Return (x, y) of the center of cell containing provided text 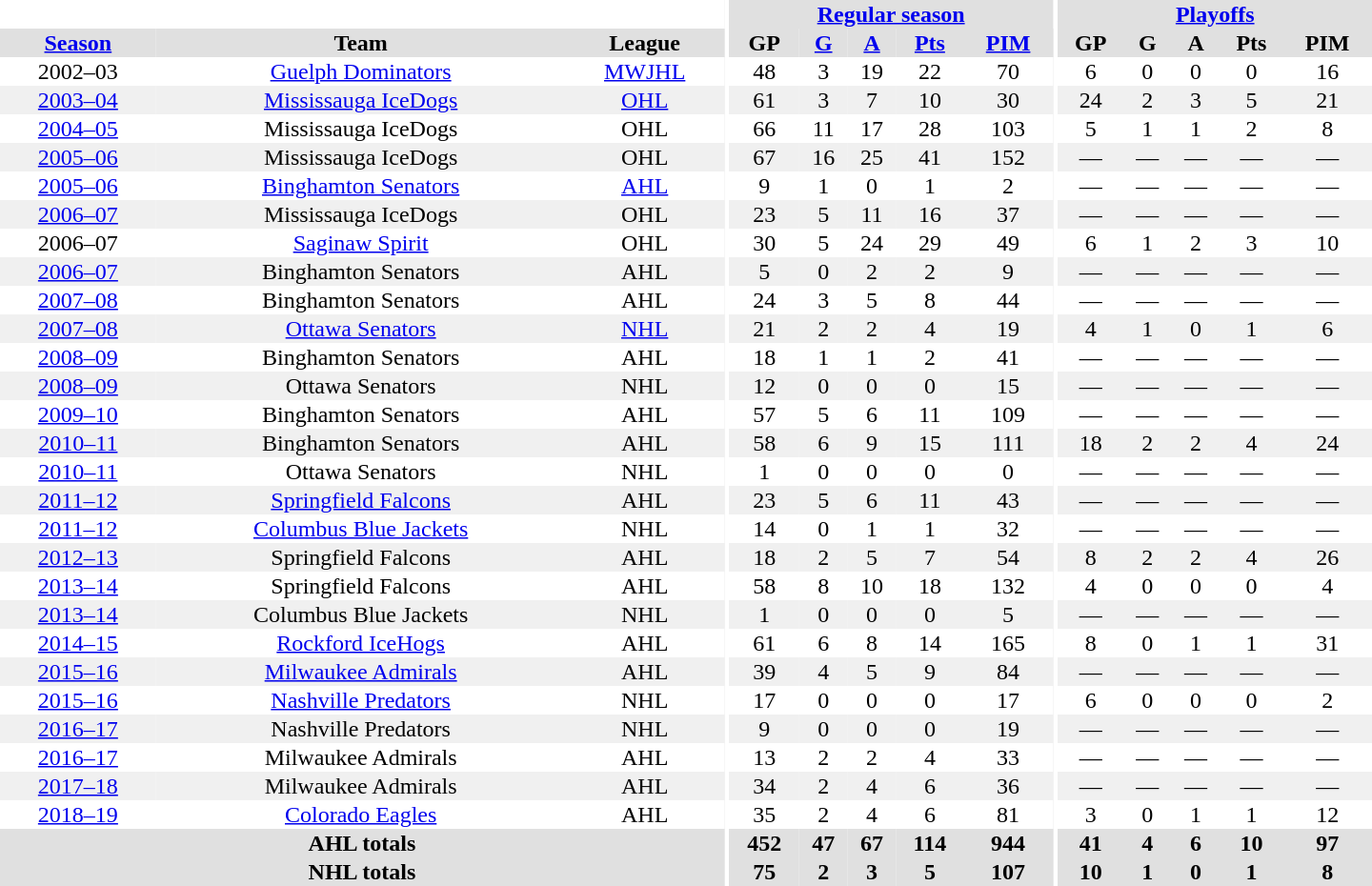
2018–19 (78, 815)
26 (1327, 557)
Saginaw Spirit (361, 243)
114 (930, 843)
League (645, 43)
22 (930, 71)
36 (1008, 786)
13 (764, 757)
43 (1008, 500)
Team (361, 43)
AHL totals (362, 843)
Rockford IceHogs (361, 643)
47 (823, 843)
132 (1008, 586)
107 (1008, 872)
28 (930, 129)
2003–04 (78, 100)
84 (1008, 672)
Season (78, 43)
34 (764, 786)
944 (1008, 843)
48 (764, 71)
54 (1008, 557)
2009–10 (78, 414)
2004–05 (78, 129)
2017–18 (78, 786)
33 (1008, 757)
31 (1327, 643)
Guelph Dominators (361, 71)
66 (764, 129)
39 (764, 672)
165 (1008, 643)
44 (1008, 300)
70 (1008, 71)
Regular season (890, 14)
57 (764, 414)
452 (764, 843)
25 (873, 157)
49 (1008, 243)
NHL totals (362, 872)
2012–13 (78, 557)
103 (1008, 129)
35 (764, 815)
109 (1008, 414)
152 (1008, 157)
37 (1008, 214)
32 (1008, 529)
2002–03 (78, 71)
Colorado Eagles (361, 815)
81 (1008, 815)
29 (930, 243)
75 (764, 872)
MWJHL (645, 71)
Playoffs (1215, 14)
111 (1008, 443)
97 (1327, 843)
2014–15 (78, 643)
